Scan for the cell matching the given text and deliver its [x, y] coordinate at center. 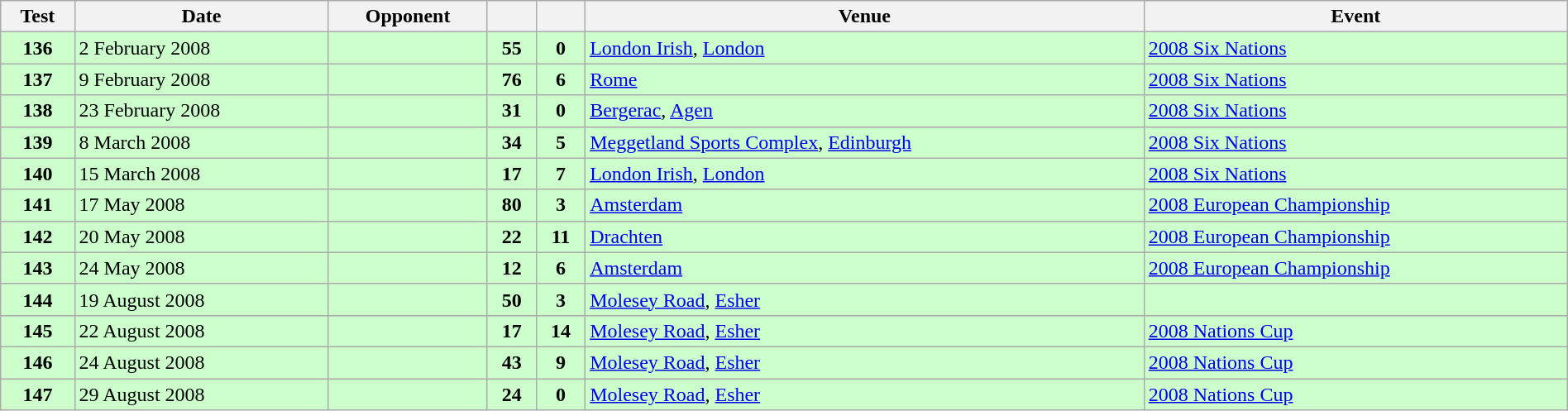
Bergerac, Agen [865, 111]
80 [511, 205]
29 August 2008 [202, 394]
142 [38, 237]
15 March 2008 [202, 174]
Venue [865, 17]
Rome [865, 79]
145 [38, 331]
136 [38, 48]
146 [38, 362]
22 August 2008 [202, 331]
24 [511, 394]
14 [561, 331]
137 [38, 79]
9 [561, 362]
5 [561, 142]
12 [511, 268]
50 [511, 299]
144 [38, 299]
31 [511, 111]
147 [38, 394]
Date [202, 17]
Meggetland Sports Complex, Edinburgh [865, 142]
76 [511, 79]
138 [38, 111]
24 May 2008 [202, 268]
Event [1355, 17]
19 August 2008 [202, 299]
Drachten [865, 237]
Opponent [408, 17]
34 [511, 142]
11 [561, 237]
2 February 2008 [202, 48]
143 [38, 268]
141 [38, 205]
9 February 2008 [202, 79]
Test [38, 17]
139 [38, 142]
7 [561, 174]
17 May 2008 [202, 205]
20 May 2008 [202, 237]
55 [511, 48]
22 [511, 237]
8 March 2008 [202, 142]
23 February 2008 [202, 111]
140 [38, 174]
43 [511, 362]
24 August 2008 [202, 362]
